Search for the cell housing the specified text and yield its [x, y] center coordinate. 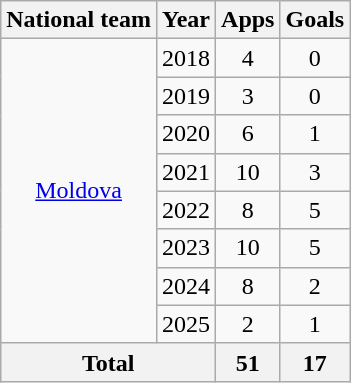
Total [108, 362]
2024 [186, 286]
2021 [186, 172]
2019 [186, 96]
2025 [186, 324]
National team [79, 20]
51 [248, 362]
2023 [186, 248]
Year [186, 20]
Moldova [79, 191]
2020 [186, 134]
2018 [186, 58]
17 [315, 362]
Apps [248, 20]
Goals [315, 20]
6 [248, 134]
4 [248, 58]
2022 [186, 210]
